Detect which cell encompasses the target text, then output its [X, Y] center coordinate. 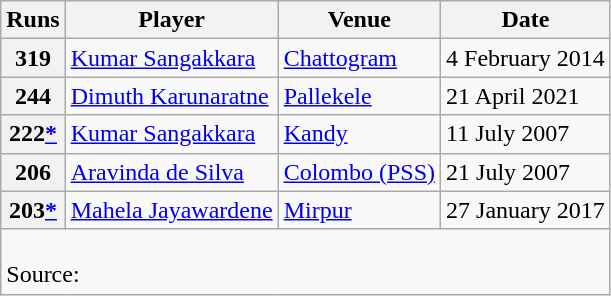
Colombo (PSS) [359, 172]
21 July 2007 [526, 172]
Player [172, 20]
206 [33, 172]
Runs [33, 20]
203* [33, 210]
222* [33, 134]
Aravinda de Silva [172, 172]
Mahela Jayawardene [172, 210]
319 [33, 58]
244 [33, 96]
Mirpur [359, 210]
Source: [306, 262]
Dimuth Karunaratne [172, 96]
11 July 2007 [526, 134]
21 April 2021 [526, 96]
Venue [359, 20]
Kandy [359, 134]
Date [526, 20]
Chattogram [359, 58]
4 February 2014 [526, 58]
27 January 2017 [526, 210]
Pallekele [359, 96]
